Determine the (X, Y) coordinate at the center of the cell enclosing the given text.  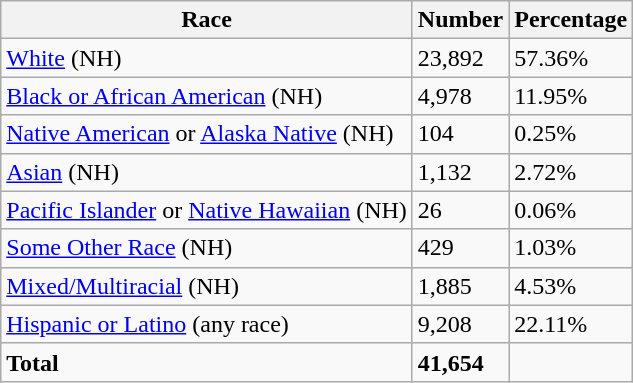
0.25% (571, 134)
9,208 (460, 324)
429 (460, 248)
Race (207, 20)
Some Other Race (NH) (207, 248)
4,978 (460, 96)
Hispanic or Latino (any race) (207, 324)
Total (207, 362)
Mixed/Multiracial (NH) (207, 286)
11.95% (571, 96)
Black or African American (NH) (207, 96)
1.03% (571, 248)
Pacific Islander or Native Hawaiian (NH) (207, 210)
1,132 (460, 172)
Percentage (571, 20)
104 (460, 134)
22.11% (571, 324)
1,885 (460, 286)
41,654 (460, 362)
23,892 (460, 58)
White (NH) (207, 58)
4.53% (571, 286)
Number (460, 20)
2.72% (571, 172)
Native American or Alaska Native (NH) (207, 134)
26 (460, 210)
57.36% (571, 58)
0.06% (571, 210)
Asian (NH) (207, 172)
